Return [x, y] of the center of cell containing provided text 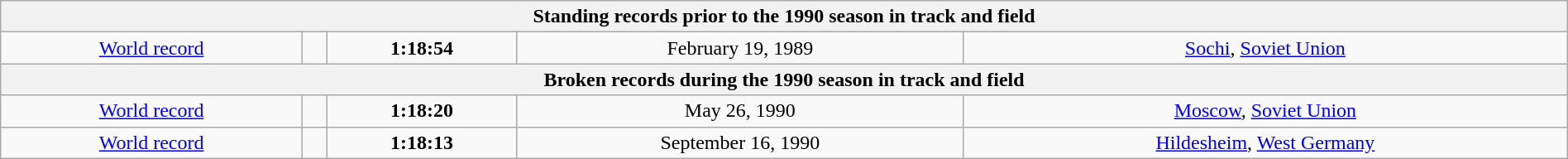
Sochi, Soviet Union [1265, 48]
1:18:13 [422, 142]
1:18:54 [422, 48]
September 16, 1990 [739, 142]
Hildesheim, West Germany [1265, 142]
May 26, 1990 [739, 111]
Moscow, Soviet Union [1265, 111]
Broken records during the 1990 season in track and field [784, 79]
Standing records prior to the 1990 season in track and field [784, 17]
February 19, 1989 [739, 48]
1:18:20 [422, 111]
